Pinpoint the cell where the given text exists, returning its [x, y] midpoint coordinate. 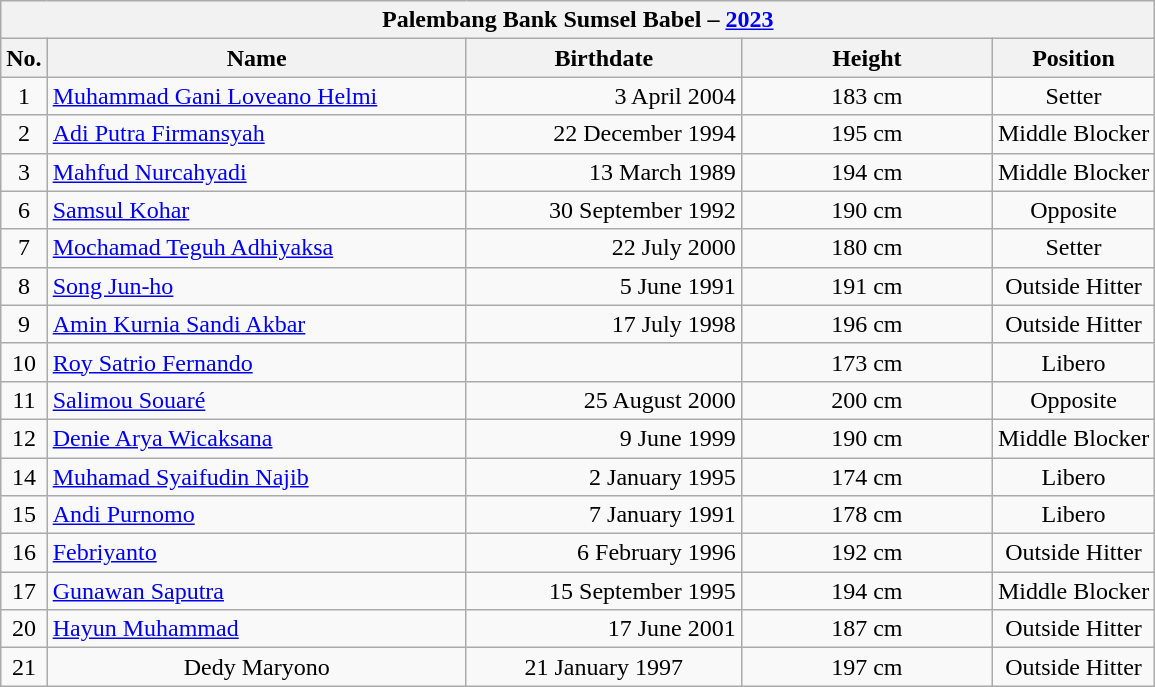
8 [24, 286]
21 January 1997 [604, 667]
Roy Satrio Fernando [256, 362]
173 cm [866, 362]
22 December 1994 [604, 134]
Denie Arya Wicaksana [256, 438]
6 February 1996 [604, 553]
Muhamad Syaifudin Najib [256, 477]
2 January 1995 [604, 477]
197 cm [866, 667]
17 June 2001 [604, 629]
174 cm [866, 477]
16 [24, 553]
21 [24, 667]
9 June 1999 [604, 438]
Hayun Muhammad [256, 629]
Samsul Kohar [256, 210]
22 July 2000 [604, 248]
Adi Putra Firmansyah [256, 134]
Andi Purnomo [256, 515]
20 [24, 629]
Name [256, 58]
Febriyanto [256, 553]
13 March 1989 [604, 172]
2 [24, 134]
Dedy Maryono [256, 667]
12 [24, 438]
17 July 1998 [604, 324]
195 cm [866, 134]
14 [24, 477]
Birthdate [604, 58]
196 cm [866, 324]
No. [24, 58]
178 cm [866, 515]
Palembang Bank Sumsel Babel – 2023 [578, 20]
192 cm [866, 553]
Gunawan Saputra [256, 591]
180 cm [866, 248]
Salimou Souaré [256, 400]
15 September 1995 [604, 591]
Position [1073, 58]
25 August 2000 [604, 400]
Song Jun-ho [256, 286]
Mochamad Teguh Adhiyaksa [256, 248]
3 [24, 172]
Mahfud Nurcahyadi [256, 172]
15 [24, 515]
6 [24, 210]
30 September 1992 [604, 210]
10 [24, 362]
5 June 1991 [604, 286]
7 January 1991 [604, 515]
17 [24, 591]
Muhammad Gani Loveano Helmi [256, 96]
9 [24, 324]
191 cm [866, 286]
Amin Kurnia Sandi Akbar [256, 324]
Height [866, 58]
7 [24, 248]
3 April 2004 [604, 96]
183 cm [866, 96]
1 [24, 96]
11 [24, 400]
200 cm [866, 400]
187 cm [866, 629]
